Return (x, y) of the center of cell containing provided text 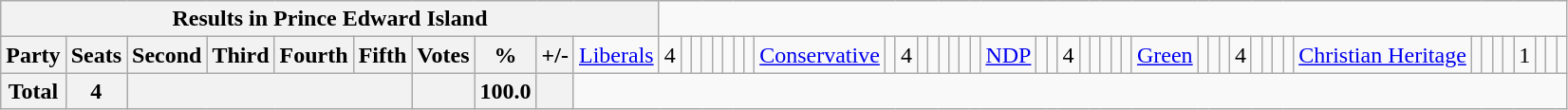
Christian Heritage (1383, 55)
Votes (443, 55)
100.0 (505, 91)
Seats (96, 55)
Fifth (383, 55)
Green (1165, 55)
Party (33, 55)
Total (33, 91)
Liberals (616, 55)
+/- (554, 55)
% (505, 55)
NDP (1008, 55)
1 (1524, 55)
Conservative (820, 55)
Fourth (313, 55)
Second (167, 55)
Third (241, 55)
Results in Prince Edward Island (330, 19)
